Identify which cell holds the provided text, then report its [x, y] central coordinate. 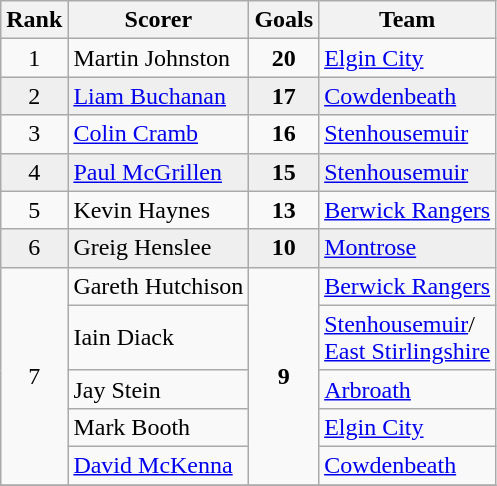
Stenhousemuir/East Stirlingshire [408, 338]
1 [34, 58]
Goals [284, 20]
Mark Booth [158, 427]
3 [34, 134]
6 [34, 248]
9 [284, 376]
Greig Henslee [158, 248]
Colin Cramb [158, 134]
Gareth Hutchison [158, 286]
5 [34, 210]
10 [284, 248]
20 [284, 58]
Paul McGrillen [158, 172]
17 [284, 96]
7 [34, 376]
13 [284, 210]
15 [284, 172]
Montrose [408, 248]
Scorer [158, 20]
David McKenna [158, 465]
16 [284, 134]
Liam Buchanan [158, 96]
Jay Stein [158, 389]
2 [34, 96]
Team [408, 20]
Arbroath [408, 389]
Rank [34, 20]
Iain Diack [158, 338]
Martin Johnston [158, 58]
Kevin Haynes [158, 210]
4 [34, 172]
